Determine the (X, Y) coordinate at the center of the cell enclosing the given text.  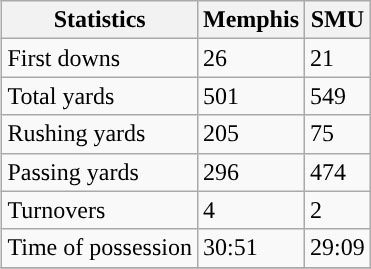
Statistics (100, 20)
549 (338, 96)
SMU (338, 20)
4 (250, 210)
21 (338, 58)
Total yards (100, 96)
30:51 (250, 248)
Rushing yards (100, 134)
Memphis (250, 20)
First downs (100, 58)
474 (338, 172)
501 (250, 96)
2 (338, 210)
26 (250, 58)
75 (338, 134)
29:09 (338, 248)
296 (250, 172)
Passing yards (100, 172)
Turnovers (100, 210)
205 (250, 134)
Time of possession (100, 248)
